Determine the [x, y] coordinate at the center of the cell enclosing the given text.  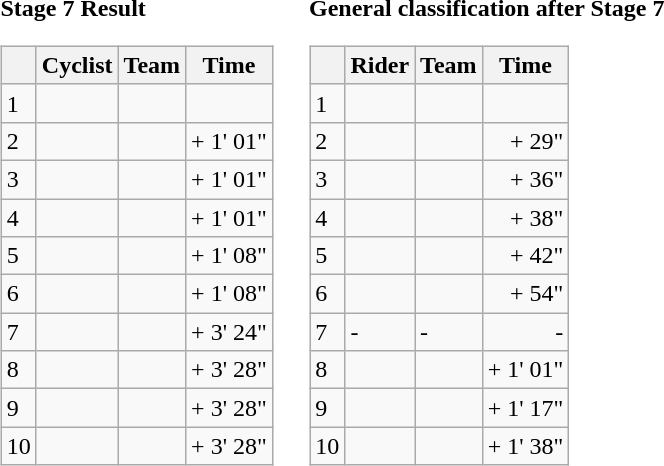
+ 36" [526, 179]
+ 54" [526, 294]
+ 29" [526, 141]
+ 1' 17" [526, 408]
+ 38" [526, 217]
Cyclist [77, 65]
Rider [380, 65]
+ 1' 38" [526, 446]
+ 3' 24" [230, 332]
+ 42" [526, 256]
